Output the (X, Y) coordinate of the center of the cell containing the given text.  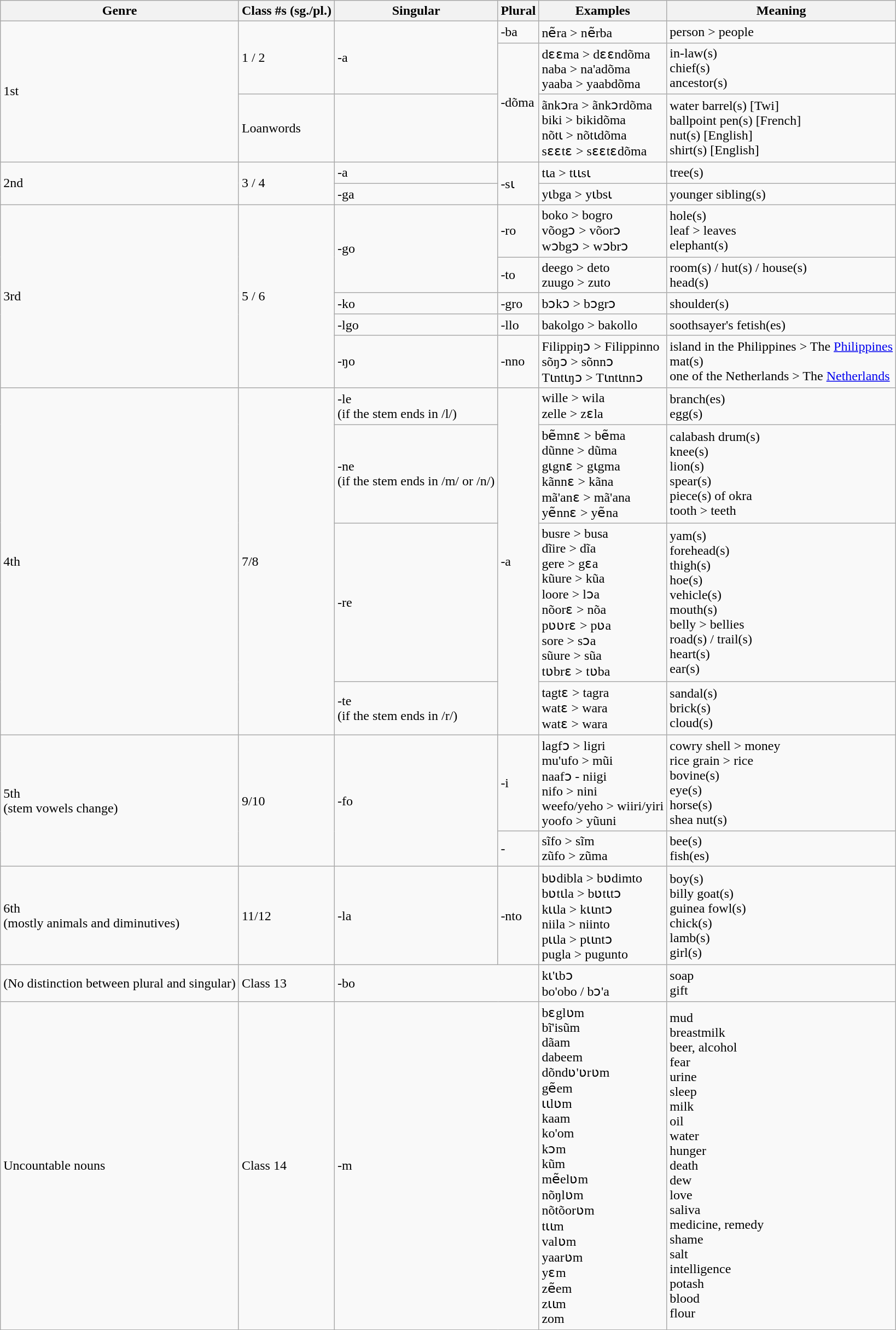
soothsayer's fetish(es) (781, 324)
bẽmnɛ > bẽmadũnne > dũmagɩgnɛ > gɩgmakãnnɛ > kãnamã'anɛ > mã'anayẽnnɛ > yẽna (603, 474)
-ŋo (416, 361)
hole(s)leaf > leaveselephant(s) (781, 231)
5 / 6 (287, 297)
bʋdibla > bʋdimtobʋtɩla > bʋtɩtɔkɩɩla > kɩɩntɔniila > niintopɩɩla > pɩɩntɔpugla > pugunto (603, 916)
boko > bogrovõogɔ > võorɔwɔbgɔ > wɔbrɔ (603, 231)
Uncountable nouns (120, 1165)
3rd (120, 297)
Examples (603, 11)
Plural (519, 11)
nẽra > nẽrba (603, 32)
dɛɛma > dɛɛndõmanaba > na'adõmayaaba > yaabdõma (603, 68)
2nd (120, 184)
bɔkɔ > bɔgrɔ (603, 304)
-fo (416, 801)
Filippiŋɔ > Filippinnosõŋɔ > sõnnɔTɩntɩŋɔ > Tɩntɩnnɔ (603, 361)
-gro (519, 304)
busre > busadĩire > dĩagere > gɛakũure > kũaloore > lɔanõorɛ > nõapʋʋrɛ > pʋasore > sɔasũure > sũatʋbrɛ > tʋba (603, 602)
bakolgo > bakollo (603, 324)
-dõma (519, 102)
9/10 (287, 801)
1 / 2 (287, 58)
mudbreastmilkbeer, alcoholfearurinesleepmilkoilwaterhungerdeathdewlovesalivamedicine, remedyshamesaltintelligencepotashbloodflour (781, 1165)
tɩa > tɩɩsɩ (603, 173)
3 / 4 (287, 184)
5th(stem vowels change) (120, 801)
person > people (781, 32)
sandal(s)brick(s)cloud(s) (781, 708)
-le(if the stem ends in /l/) (416, 406)
room(s) / hut(s) / house(s)head(s) (781, 275)
lagfɔ > ligrimu'ufo > mũinaafɔ - niiginifo > niniweefo/yeho > wiiri/yiriyoofo > yũuni (603, 783)
Genre (120, 11)
bee(s)fish(es) (781, 849)
tagtɛ > tagrawatɛ > warawatɛ > wara (603, 708)
-nto (519, 916)
deego > detozuugo > zuto (603, 275)
-i (519, 783)
-ro (519, 231)
calabash drum(s)knee(s)lion(s)spear(s)piece(s) of okratooth > teeth (781, 474)
shoulder(s) (781, 304)
kɩ'ɩbɔbo'obo / bɔ'a (603, 983)
11/12 (287, 916)
Meaning (781, 11)
boy(s)billy goat(s)guinea fowl(s)chick(s)lamb(s)girl(s) (781, 916)
-go (416, 249)
sĩfo > sĩmzũfo > zũma (603, 849)
(No distinction between plural and singular) (120, 983)
yɩbga > yɩbsɩ (603, 194)
4th (120, 561)
younger sibling(s) (781, 194)
6th(mostly animals and diminutives) (120, 916)
Loanwords (287, 128)
-m (437, 1165)
-ba (519, 32)
bɛglʋmbĩ'isũmdãamdabeemdõndʋ'ʋrʋmgẽemɩɩlʋmkaamko'omkɔmkũmmẽelʋmnõŋlʋmnõtõorʋmtɩɩmvalʋmyaarʋmyɛmzẽemzɩɩmzom (603, 1165)
-la (416, 916)
island in the Philippines > The Philippinesmat(s)one of the Netherlands > The Netherlands (781, 361)
yam(s)forehead(s)thigh(s)hoe(s)vehicle(s)mouth(s)belly > belliesroad(s) / trail(s)heart(s)ear(s) (781, 602)
Class 13 (287, 983)
-sɩ (519, 184)
-ga (416, 194)
cowry shell > moneyrice grain > ricebovine(s)eye(s)horse(s)shea nut(s) (781, 783)
-ko (416, 304)
tree(s) (781, 173)
1st (120, 92)
soapgift (781, 983)
-re (416, 602)
-to (519, 275)
Singular (416, 11)
7/8 (287, 561)
Class 14 (287, 1165)
-llo (519, 324)
-ne(if the stem ends in /m/ or /n/) (416, 474)
-lgo (416, 324)
branch(es)egg(s) (781, 406)
wille > wilazelle > zɛla (603, 406)
-bo (437, 983)
Class #s (sg./pl.) (287, 11)
-te(if the stem ends in /r/) (416, 708)
ãnkɔra > ãnkɔrdõmabiki > bikidõmanõtɩ > nõtɩdõmasɛɛtɛ > sɛɛtɛdõma (603, 128)
- (519, 849)
in-law(s)chief(s)ancestor(s) (781, 68)
-nno (519, 361)
water barrel(s) [Twi]ballpoint pen(s) [French]nut(s) [English]shirt(s) [English] (781, 128)
